Detect which cell encompasses the target text, then output its (X, Y) center coordinate. 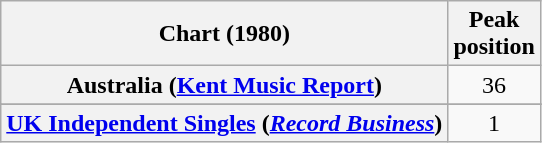
UK Independent Singles (Record Business) (224, 123)
Chart (1980) (224, 34)
Peakposition (494, 34)
36 (494, 85)
Australia (Kent Music Report) (224, 85)
1 (494, 123)
